Pinpoint the cell where the given text exists, returning its [X, Y] midpoint coordinate. 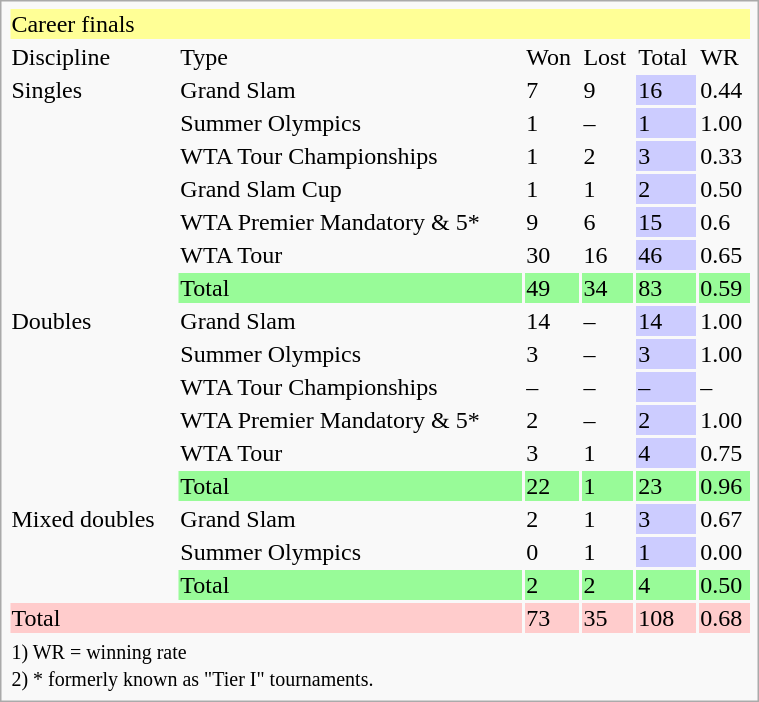
0.96 [724, 486]
1) WR = winning rate2) * formerly known as "Tier I" tournaments. [380, 664]
Lost [608, 57]
0.67 [724, 519]
WR [724, 57]
0.6 [724, 222]
23 [666, 486]
0.44 [724, 90]
Discipline [93, 57]
35 [608, 618]
Won [552, 57]
0.68 [724, 618]
49 [552, 288]
30 [552, 255]
Type [350, 57]
22 [552, 486]
15 [666, 222]
0.65 [724, 255]
46 [666, 255]
0.59 [724, 288]
83 [666, 288]
Doubles [93, 404]
Grand Slam Cup [350, 189]
0.33 [724, 156]
73 [552, 618]
0 [552, 552]
Singles [93, 189]
108 [666, 618]
34 [608, 288]
Mixed doubles [93, 552]
0.75 [724, 453]
7 [552, 90]
0.00 [724, 552]
6 [608, 222]
Career finals [380, 24]
